Find where the given text appears and provide that cell's center as (x, y) coordinate. 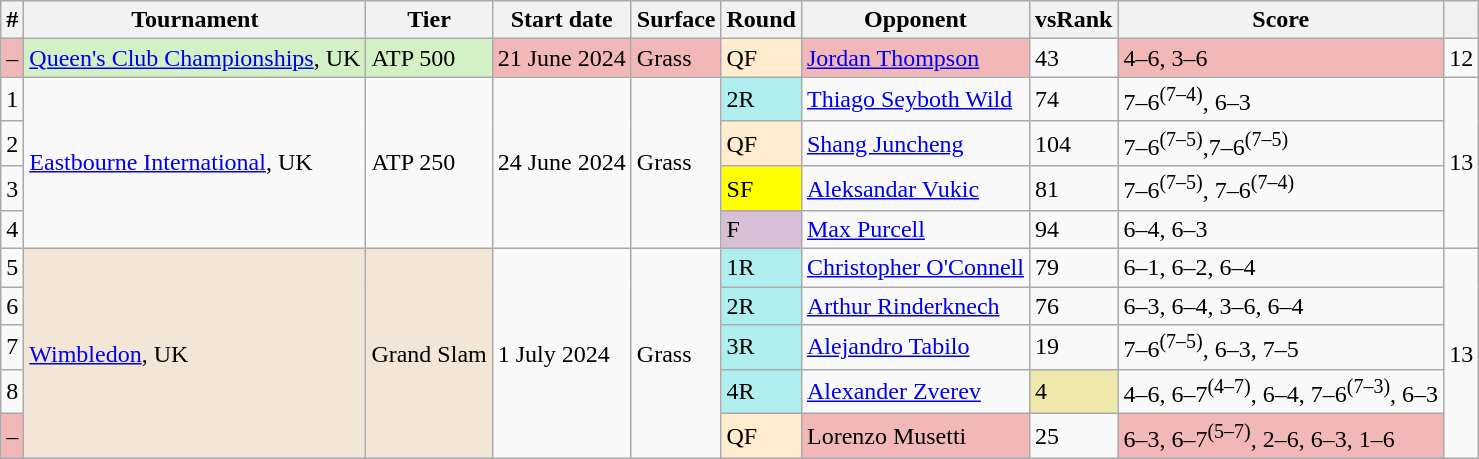
Arthur Rinderknech (915, 306)
Lorenzo Musetti (915, 436)
ATP 250 (429, 163)
Grand Slam (429, 354)
7 (12, 348)
Score (1281, 20)
Queen's Club Championships, UK (195, 58)
Eastbourne International, UK (195, 163)
ATP 500 (429, 58)
5 (12, 268)
6–3, 6–7(5–7), 2–6, 6–3, 1–6 (1281, 436)
8 (12, 392)
6–4, 6–3 (1281, 230)
76 (1073, 306)
Shang Juncheng (915, 144)
7–6(7–5), 6–3, 7–5 (1281, 348)
4R (761, 392)
12 (1462, 58)
19 (1073, 348)
43 (1073, 58)
2 (12, 144)
21 June 2024 (562, 58)
104 (1073, 144)
Jordan Thompson (915, 58)
Thiago Seyboth Wild (915, 100)
74 (1073, 100)
25 (1073, 436)
1R (761, 268)
4–6, 3–6 (1281, 58)
81 (1073, 188)
Tier (429, 20)
79 (1073, 268)
Aleksandar Vukic (915, 188)
7–6(7–5),7–6(7–5) (1281, 144)
94 (1073, 230)
Tournament (195, 20)
3R (761, 348)
3 (12, 188)
Start date (562, 20)
6–3, 6–4, 3–6, 6–4 (1281, 306)
1 (12, 100)
7–6(7–5), 7–6(7–4) (1281, 188)
Surface (676, 20)
Alejandro Tabilo (915, 348)
# (12, 20)
7–6(7–4), 6–3 (1281, 100)
1 July 2024 (562, 354)
vsRank (1073, 20)
Alexander Zverev (915, 392)
24 June 2024 (562, 163)
Opponent (915, 20)
4–6, 6–7(4–7), 6–4, 7–6(7–3), 6–3 (1281, 392)
F (761, 230)
Christopher O'Connell (915, 268)
Wimbledon, UK (195, 354)
6–1, 6–2, 6–4 (1281, 268)
Max Purcell (915, 230)
Round (761, 20)
6 (12, 306)
SF (761, 188)
